Pinpoint the cell where the given text exists, returning its (X, Y) midpoint coordinate. 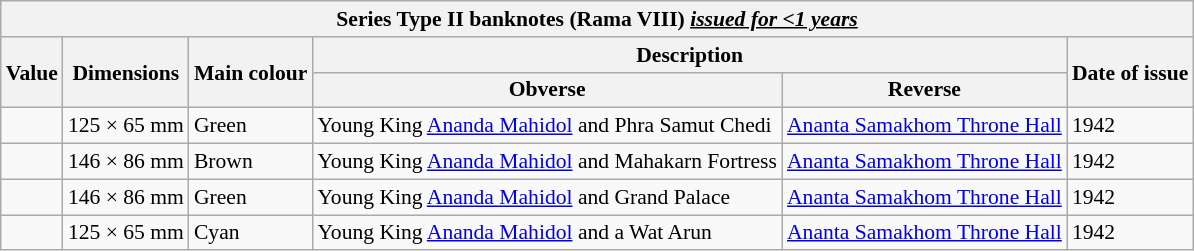
Obverse (547, 90)
Brown (250, 162)
Series Type II banknotes (Rama VIII) issued for <1 years (598, 19)
Cyan (250, 233)
Date of issue (1130, 72)
Young King Ananda Mahidol and Phra Samut Chedi (547, 126)
Young King Ananda Mahidol and Mahakarn Fortress (547, 162)
Value (32, 72)
Dimensions (126, 72)
Young King Ananda Mahidol and a Wat Arun (547, 233)
Description (689, 55)
Reverse (924, 90)
Young King Ananda Mahidol and Grand Palace (547, 197)
Main colour (250, 72)
